Find where the given text appears and provide that cell's center as [x, y] coordinate. 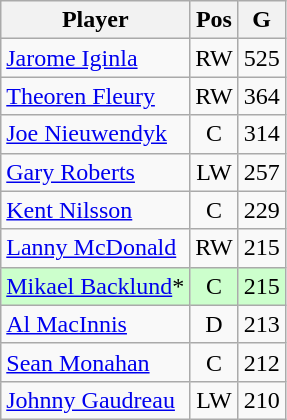
229 [262, 210]
314 [262, 134]
Jarome Iginla [96, 58]
Player [96, 20]
213 [262, 324]
Mikael Backlund* [96, 286]
Gary Roberts [96, 172]
G [262, 20]
257 [262, 172]
D [214, 324]
Pos [214, 20]
525 [262, 58]
Lanny McDonald [96, 248]
Kent Nilsson [96, 210]
364 [262, 96]
Al MacInnis [96, 324]
210 [262, 400]
212 [262, 362]
Sean Monahan [96, 362]
Johnny Gaudreau [96, 400]
Theoren Fleury [96, 96]
Joe Nieuwendyk [96, 134]
